Extract the [x, y] coordinate from the center of the cell holding the provided text.  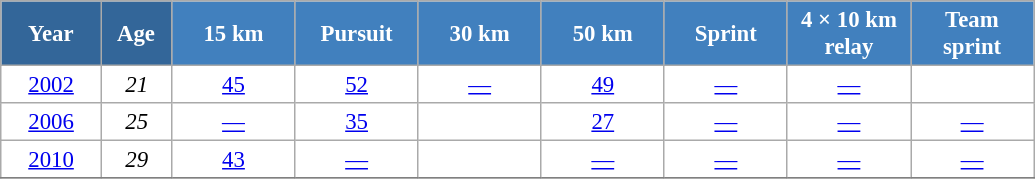
4 × 10 km relay [848, 34]
43 [234, 160]
25 [136, 122]
15 km [234, 34]
29 [136, 160]
Age [136, 34]
2002 [52, 85]
Year [52, 34]
49 [602, 85]
45 [234, 85]
50 km [602, 34]
2010 [52, 160]
52 [356, 85]
21 [136, 85]
Sprint [726, 34]
2006 [52, 122]
Pursuit [356, 34]
27 [602, 122]
35 [356, 122]
Team sprint [972, 34]
30 km [480, 34]
